Capture the cell that displays the provided text and extract its (X, Y) central coordinate. 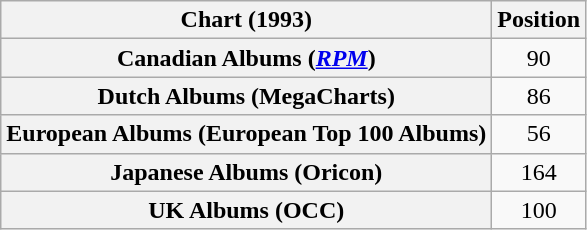
86 (539, 96)
100 (539, 210)
Canadian Albums (RPM) (246, 58)
Position (539, 20)
UK Albums (OCC) (246, 210)
164 (539, 172)
90 (539, 58)
Japanese Albums (Oricon) (246, 172)
Chart (1993) (246, 20)
56 (539, 134)
European Albums (European Top 100 Albums) (246, 134)
Dutch Albums (MegaCharts) (246, 96)
